Search for the cell housing the specified text and yield its (X, Y) center coordinate. 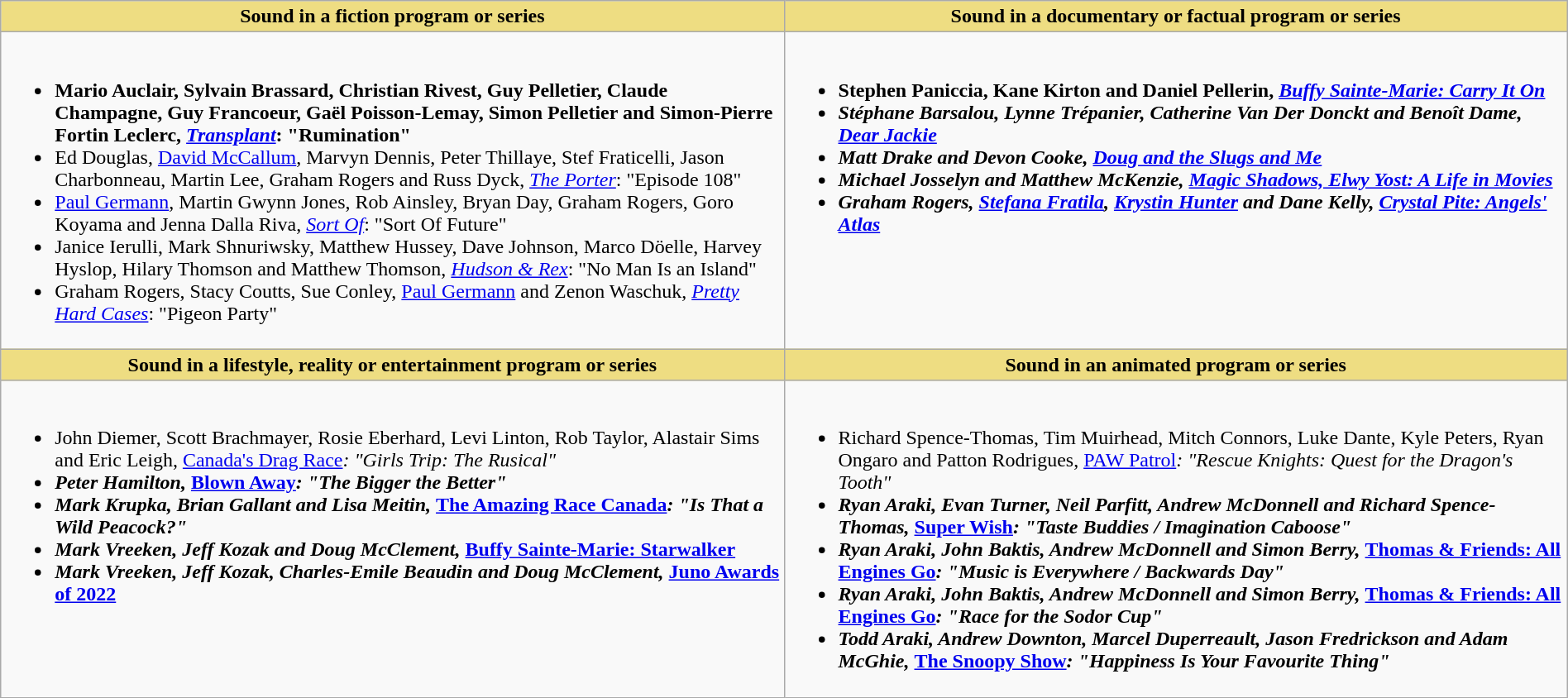
Sound in a fiction program or series (392, 17)
Sound in a lifestyle, reality or entertainment program or series (392, 365)
Sound in an animated program or series (1176, 365)
Sound in a documentary or factual program or series (1176, 17)
